Provide the (X, Y) coordinate of the cell's center where the given text is located.  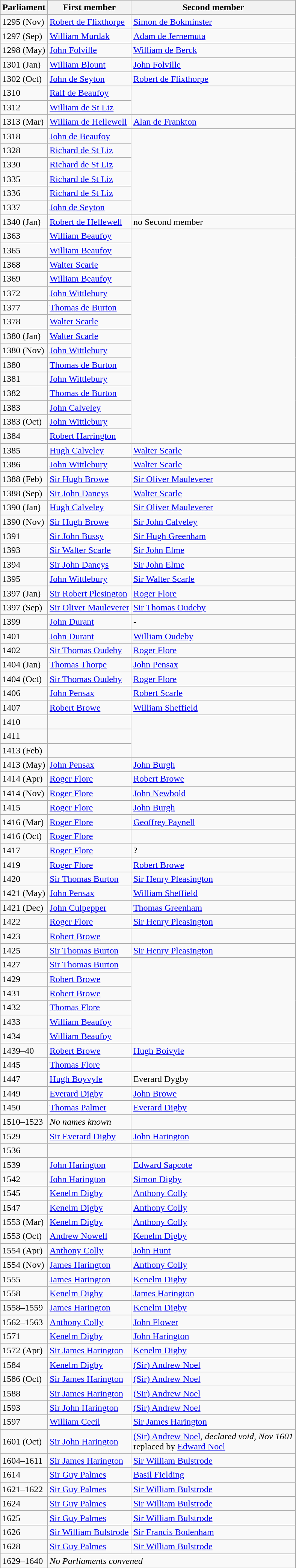
John Hunt (213, 1250)
Thomas Greenham (213, 908)
1310 (24, 93)
Andrew Nowell (89, 1236)
1372 (24, 293)
1447 (24, 1079)
(Sir) Andrew Noel, declared void, Nov 1601 replaced by Edward Noel (213, 1441)
Hugh Boivyle (213, 1050)
1402 (24, 651)
John de Beaufoy (89, 136)
1298 (May) (24, 50)
1510–1523 (24, 1122)
1318 (24, 136)
1597 (24, 1422)
John Calveley (89, 407)
1547 (24, 1208)
John Flower (213, 1322)
Geoffrey Paynell (213, 822)
1614 (24, 1475)
1434 (24, 1036)
1390 (Jan) (24, 508)
1562–1563 (24, 1322)
Simon Digby (213, 1179)
Robert Harrington (89, 436)
1529 (24, 1136)
1401 (24, 636)
Everard Dygby (213, 1079)
Sir Francis Bodenham (213, 1532)
1363 (24, 236)
1419 (24, 865)
1593 (24, 1408)
1381 (24, 379)
1449 (24, 1094)
1382 (24, 393)
1450 (24, 1108)
John Browe (213, 1094)
1410 (24, 722)
1404 (Oct) (24, 679)
1629–1640 (24, 1560)
1554 (Nov) (24, 1265)
1369 (24, 279)
William de St Liz (89, 107)
William Murdak (89, 36)
1377 (24, 307)
1295 (Nov) (24, 22)
no Second member (213, 222)
1432 (24, 1008)
1624 (24, 1503)
1553 (Mar) (24, 1222)
1554 (Apr) (24, 1250)
Simon de Bokminster (213, 22)
1411 (24, 736)
1625 (24, 1518)
1572 (Apr) (24, 1351)
1390 (Nov) (24, 522)
1365 (24, 250)
Basil Fielding (213, 1475)
1420 (24, 879)
1312 (24, 107)
Thomas Thorpe (89, 665)
1558–1559 (24, 1307)
1586 (Oct) (24, 1379)
John Newbold (213, 793)
1604–1611 (24, 1461)
Sir Everard Digby (89, 1136)
1301 (Jan) (24, 65)
1335 (24, 179)
1584 (24, 1365)
1407 (24, 708)
Sir John Calveley (213, 522)
William Oudeby (213, 636)
Alan de Frankton (213, 122)
1399 (24, 622)
William Cecil (89, 1422)
1336 (24, 193)
1417 (24, 850)
1421 (May) (24, 893)
1337 (24, 208)
1626 (24, 1532)
1406 (24, 693)
1536 (24, 1151)
1302 (Oct) (24, 79)
1415 (24, 807)
? (213, 850)
1383 (24, 407)
1539 (24, 1165)
1439–40 (24, 1050)
1393 (24, 550)
No Parliaments convened (171, 1560)
1571 (24, 1336)
1429 (24, 979)
1385 (24, 450)
1404 (Jan) (24, 665)
No names known (89, 1122)
1397 (Jan) (24, 593)
1545 (24, 1193)
1384 (24, 436)
1553 (Oct) (24, 1236)
1330 (24, 164)
1378 (24, 322)
Second member (213, 8)
1414 (Apr) (24, 779)
1431 (24, 993)
1328 (24, 150)
1628 (24, 1546)
1433 (24, 1022)
1388 (Feb) (24, 479)
1386 (24, 465)
1394 (24, 565)
William de Berck (213, 50)
Thomas Palmer (89, 1108)
1427 (24, 965)
1414 (Nov) (24, 793)
1368 (24, 265)
1421 (Dec) (24, 908)
1542 (24, 1179)
1397 (Sep) (24, 607)
1383 (Oct) (24, 422)
1422 (24, 922)
Robert de Hellewell (89, 222)
1413 (Feb) (24, 750)
Adam de Jernemuta (213, 36)
1555 (24, 1279)
1395 (24, 579)
First member (89, 8)
1380 (Jan) (24, 336)
1588 (24, 1393)
1380 (Nov) (24, 350)
1413 (May) (24, 765)
1416 (Oct) (24, 836)
- (213, 622)
Robert Scarle (213, 693)
1416 (Mar) (24, 822)
1297 (Sep) (24, 36)
1388 (Sep) (24, 493)
Edward Sapcote (213, 1165)
Hugh Boyvyle (89, 1079)
1425 (24, 950)
1423 (24, 936)
Sir John Bussy (89, 536)
1621–1622 (24, 1489)
1380 (24, 365)
Ralf de Beaufoy (89, 93)
Sir Robert Plesington (89, 593)
1445 (24, 1065)
Parliament (24, 8)
1391 (24, 536)
Sir Hugh Greenham (213, 536)
William Blount (89, 65)
1313 (Mar) (24, 122)
1558 (24, 1293)
William de Hellewell (89, 122)
John Culpepper (89, 908)
1340 (Jan) (24, 222)
1601 (Oct) (24, 1441)
